For the text-containing cell, return its midpoint in (X, Y) coordinate format. 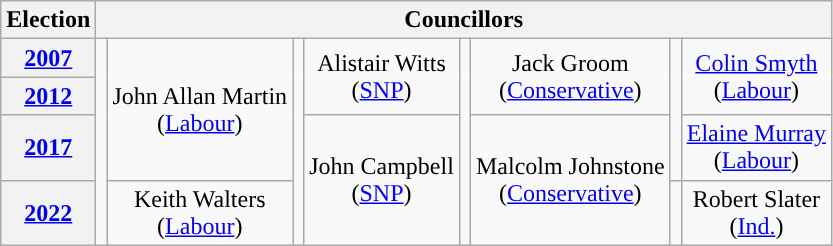
Councillors (464, 20)
Elaine Murray(Labour) (756, 148)
2007 (48, 58)
Jack Groom(Conservative) (570, 77)
Keith Walters(Labour) (200, 212)
Colin Smyth(Labour) (756, 77)
Robert Slater(Ind.) (756, 212)
Election (48, 20)
John Campbell(SNP) (382, 180)
2022 (48, 212)
2012 (48, 96)
2017 (48, 148)
John Allan Martin(Labour) (200, 110)
Malcolm Johnstone(Conservative) (570, 180)
Alistair Witts(SNP) (382, 77)
